For the text-containing cell, return its midpoint in (x, y) coordinate format. 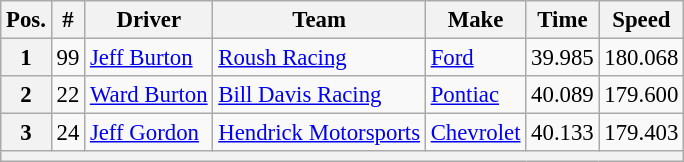
Jeff Burton (149, 58)
40.089 (562, 95)
179.600 (642, 95)
180.068 (642, 58)
40.133 (562, 133)
3 (26, 133)
Pontiac (475, 95)
Bill Davis Racing (319, 95)
24 (68, 133)
Make (475, 20)
99 (68, 58)
39.985 (562, 58)
Team (319, 20)
1 (26, 58)
Ward Burton (149, 95)
Pos. (26, 20)
2 (26, 95)
22 (68, 95)
# (68, 20)
Hendrick Motorsports (319, 133)
179.403 (642, 133)
Driver (149, 20)
Ford (475, 58)
Jeff Gordon (149, 133)
Time (562, 20)
Roush Racing (319, 58)
Speed (642, 20)
Chevrolet (475, 133)
